Locate the cell with the specified text and output its (x, y) center coordinate. 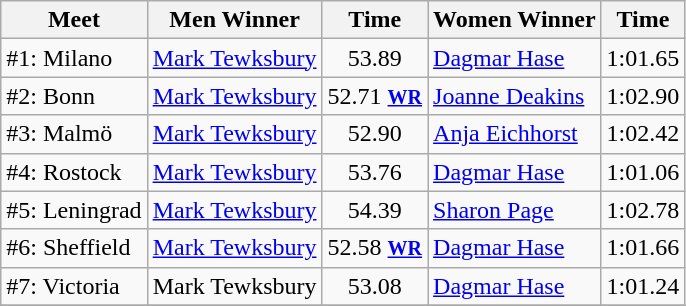
Meet (74, 20)
1:02.42 (643, 134)
53.89 (375, 58)
52.58 WR (375, 248)
#1: Milano (74, 58)
1:02.90 (643, 96)
52.71 WR (375, 96)
53.08 (375, 286)
Joanne Deakins (515, 96)
1:01.66 (643, 248)
#5: Leningrad (74, 210)
#3: Malmö (74, 134)
#4: Rostock (74, 172)
1:01.06 (643, 172)
#7: Victoria (74, 286)
Anja Eichhorst (515, 134)
#6: Sheffield (74, 248)
1:02.78 (643, 210)
Women Winner (515, 20)
52.90 (375, 134)
Sharon Page (515, 210)
1:01.65 (643, 58)
1:01.24 (643, 286)
54.39 (375, 210)
Men Winner (234, 20)
#2: Bonn (74, 96)
53.76 (375, 172)
